Provide the [x, y] coordinate of the cell's center where the given text is located.  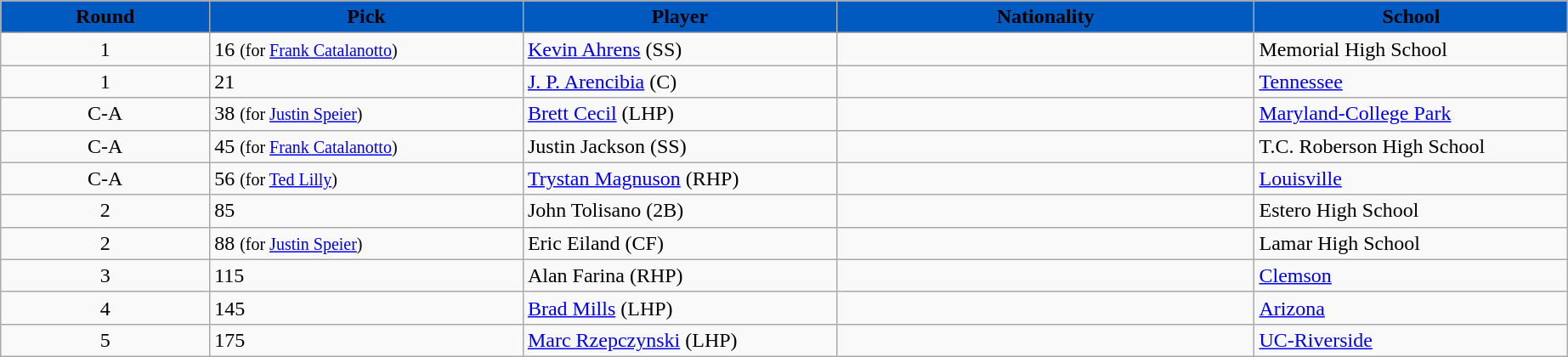
Arizona [1411, 308]
Alan Farina (RHP) [680, 275]
Maryland-College Park [1411, 114]
3 [105, 275]
Eric Eiland (CF) [680, 243]
Louisville [1411, 178]
Round [105, 17]
T.C. Roberson High School [1411, 146]
5 [105, 340]
UC-Riverside [1411, 340]
Trystan Magnuson (RHP) [680, 178]
115 [367, 275]
Clemson [1411, 275]
45 (for Frank Catalanotto) [367, 146]
Brad Mills (LHP) [680, 308]
4 [105, 308]
16 (for Frank Catalanotto) [367, 49]
Player [680, 17]
Tennessee [1411, 82]
145 [367, 308]
88 (for Justin Speier) [367, 243]
Estero High School [1411, 211]
John Tolisano (2B) [680, 211]
Pick [367, 17]
175 [367, 340]
Brett Cecil (LHP) [680, 114]
21 [367, 82]
Kevin Ahrens (SS) [680, 49]
85 [367, 211]
School [1411, 17]
J. P. Arencibia (C) [680, 82]
38 (for Justin Speier) [367, 114]
Memorial High School [1411, 49]
Nationality [1045, 17]
Marc Rzepczynski (LHP) [680, 340]
Justin Jackson (SS) [680, 146]
56 (for Ted Lilly) [367, 178]
Lamar High School [1411, 243]
